Return the (X, Y) coordinate for the center point of the cell that contains the specified text.  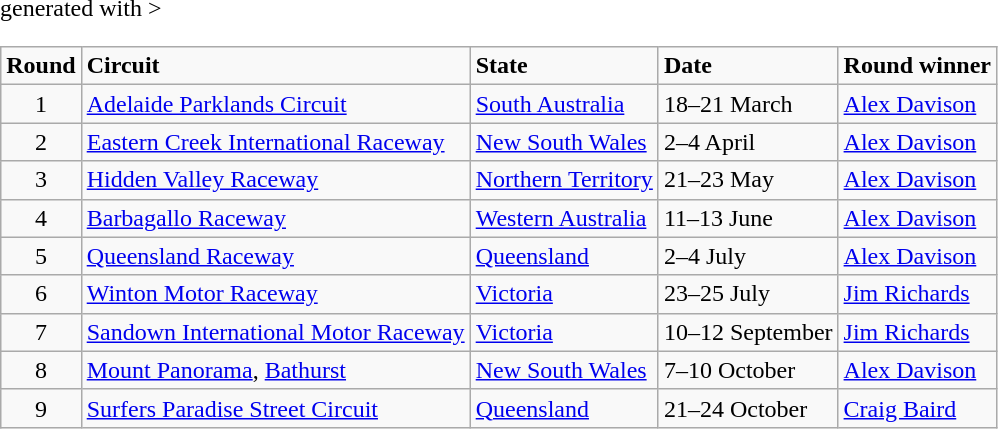
4 (41, 218)
21–24 October (748, 408)
Date (748, 66)
18–21 March (748, 104)
Adelaide Parklands Circuit (276, 104)
Surfers Paradise Street Circuit (276, 408)
State (564, 66)
2 (41, 142)
Circuit (276, 66)
Craig Baird (917, 408)
10–12 September (748, 332)
21–23 May (748, 180)
Winton Motor Raceway (276, 294)
Sandown International Motor Raceway (276, 332)
6 (41, 294)
23–25 July (748, 294)
2–4 July (748, 256)
11–13 June (748, 218)
9 (41, 408)
Round (41, 66)
7 (41, 332)
Round winner (917, 66)
2–4 April (748, 142)
Northern Territory (564, 180)
Queensland Raceway (276, 256)
Barbagallo Raceway (276, 218)
South Australia (564, 104)
7–10 October (748, 370)
8 (41, 370)
Mount Panorama, Bathurst (276, 370)
Hidden Valley Raceway (276, 180)
1 (41, 104)
Eastern Creek International Raceway (276, 142)
Western Australia (564, 218)
5 (41, 256)
3 (41, 180)
